Capture the cell that displays the provided text and extract its [x, y] central coordinate. 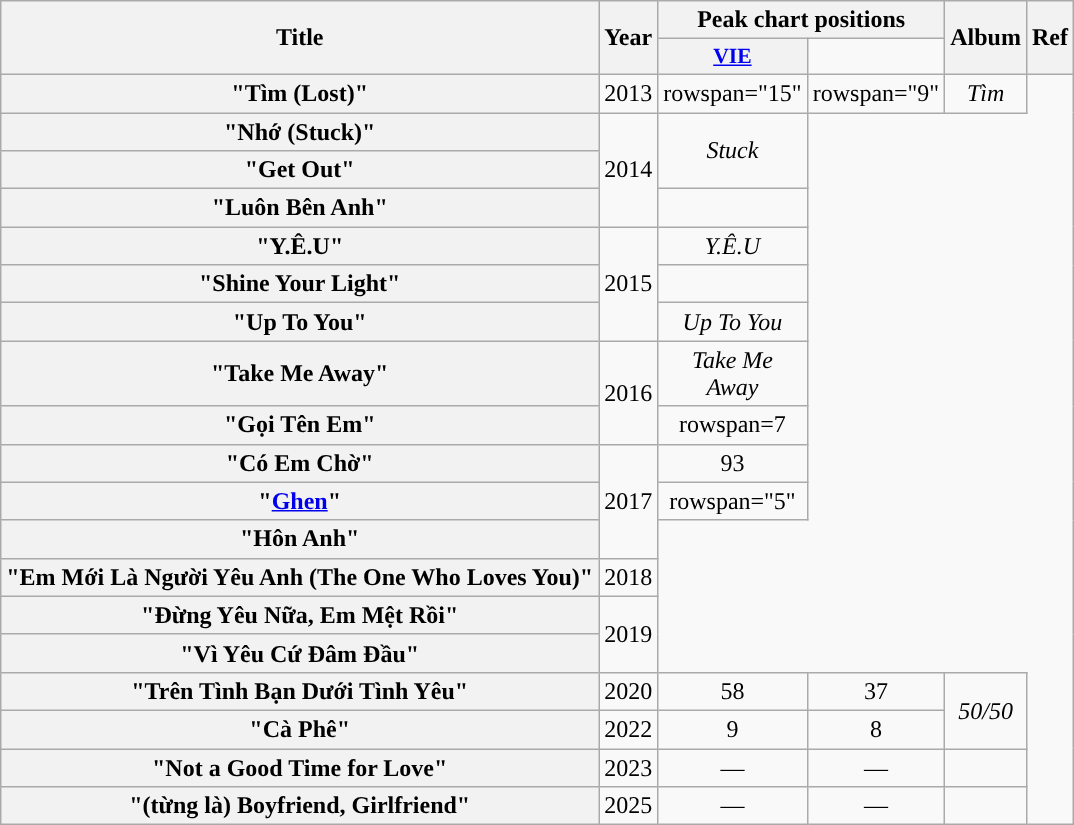
50/50 [986, 710]
2020 [628, 691]
8 [876, 729]
2015 [628, 284]
9 [733, 729]
"Cà Phê" [300, 729]
"Shine Your Light" [300, 284]
"Luôn Bên Anh" [300, 208]
rowspan="9" [876, 93]
Y.Ê.U [733, 246]
"(từng là) Boyfriend, Girlfriend" [300, 806]
2025 [628, 806]
2023 [628, 767]
rowspan="5" [733, 501]
"Trên Tình Bạn Dưới Tình Yêu" [300, 691]
2018 [628, 577]
Year [628, 38]
"Ghen" [300, 501]
93 [733, 463]
Tìm [986, 93]
Album [986, 38]
Peak chart positions [802, 20]
"Up To You" [300, 322]
"Y.Ê.U" [300, 246]
"Có Em Chờ" [300, 463]
Up To You [733, 322]
rowspan=7 [733, 425]
2013 [628, 93]
Ref [1050, 38]
58 [733, 691]
"Em Mới Là Người Yêu Anh (The One Who Loves You)" [300, 577]
Take Me Away [733, 374]
"Nhớ (Stuck)" [300, 131]
2022 [628, 729]
2016 [628, 392]
"Hôn Anh" [300, 539]
"Tìm (Lost)" [300, 93]
"Đừng Yêu Nữa, Em Mệt Rồi" [300, 615]
2019 [628, 634]
"Gọi Tên Em" [300, 425]
Title [300, 38]
2014 [628, 169]
37 [876, 691]
Stuck [733, 150]
"Vì Yêu Cứ Đâm Đầu" [300, 653]
VIE [733, 57]
"Take Me Away" [300, 374]
"Not a Good Time for Love" [300, 767]
rowspan="15" [733, 93]
"Get Out" [300, 170]
2017 [628, 501]
